Return the (X, Y) coordinate for the center point of the cell that contains the specified text.  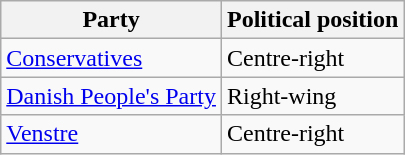
Political position (312, 20)
Danish People's Party (112, 96)
Party (112, 20)
Right-wing (312, 96)
Conservatives (112, 58)
Venstre (112, 134)
